Determine the [x, y] coordinate at the center of the cell enclosing the given text.  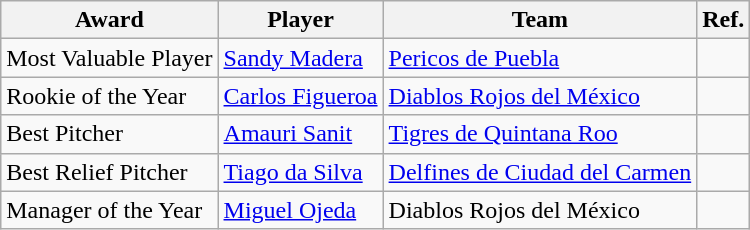
Pericos de Puebla [540, 58]
Delfines de Ciudad del Carmen [540, 172]
Team [540, 20]
Rookie of the Year [110, 96]
Amauri Sanit [300, 134]
Best Pitcher [110, 134]
Manager of the Year [110, 210]
Award [110, 20]
Carlos Figueroa [300, 96]
Player [300, 20]
Miguel Ojeda [300, 210]
Best Relief Pitcher [110, 172]
Tiago da Silva [300, 172]
Ref. [724, 20]
Most Valuable Player [110, 58]
Sandy Madera [300, 58]
Tigres de Quintana Roo [540, 134]
